Identify which cell holds the provided text, then report its [x, y] central coordinate. 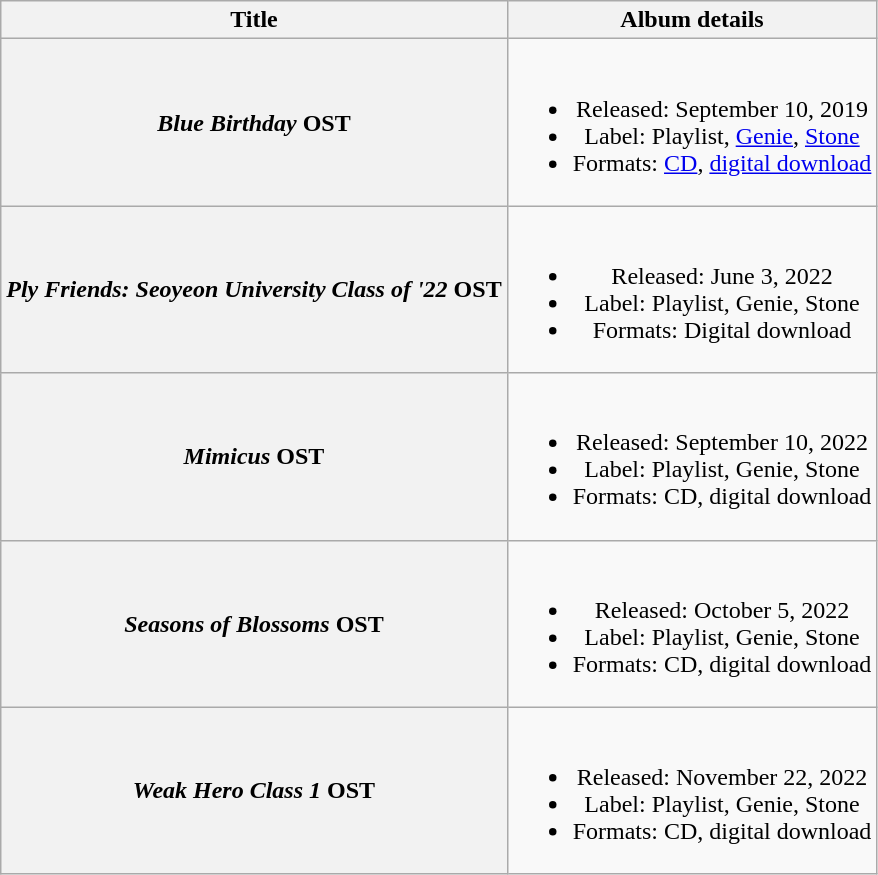
Released: November 22, 2022Label: Playlist, Genie, StoneFormats: CD, digital download [692, 790]
Weak Hero Class 1 OST [254, 790]
Mimicus OST [254, 456]
Ply Friends: Seoyeon University Class of '22 OST [254, 290]
Title [254, 20]
Released: September 10, 2019Label: Playlist, Genie, StoneFormats: CD, digital download [692, 122]
Seasons of Blossoms OST [254, 624]
Released: October 5, 2022Label: Playlist, Genie, StoneFormats: CD, digital download [692, 624]
Released: June 3, 2022Label: Playlist, Genie, StoneFormats: Digital download [692, 290]
Album details [692, 20]
Blue Birthday OST [254, 122]
Released: September 10, 2022Label: Playlist, Genie, StoneFormats: CD, digital download [692, 456]
